Search for the cell housing the specified text and yield its (X, Y) center coordinate. 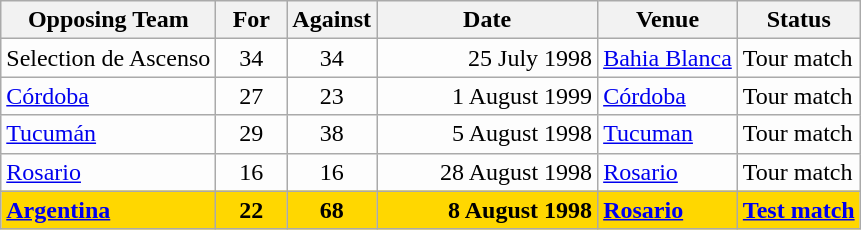
22 (252, 210)
Argentina (108, 210)
Bahia Blanca (668, 58)
23 (332, 96)
Date (488, 20)
28 August 1998 (488, 172)
29 (252, 134)
Test match (798, 210)
27 (252, 96)
Opposing Team (108, 20)
Status (798, 20)
Tucumán (108, 134)
For (252, 20)
Selection de Ascenso (108, 58)
Against (332, 20)
5 August 1998 (488, 134)
1 August 1999 (488, 96)
38 (332, 134)
68 (332, 210)
Tucuman (668, 134)
25 July 1998 (488, 58)
Venue (668, 20)
8 August 1998 (488, 210)
